Locate the cell with the specified text and output its [X, Y] center coordinate. 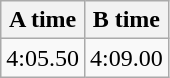
4:09.00 [126, 58]
B time [126, 20]
4:05.50 [43, 58]
A time [43, 20]
